From the cell containing the given text, extract its center point as [x, y] coordinate. 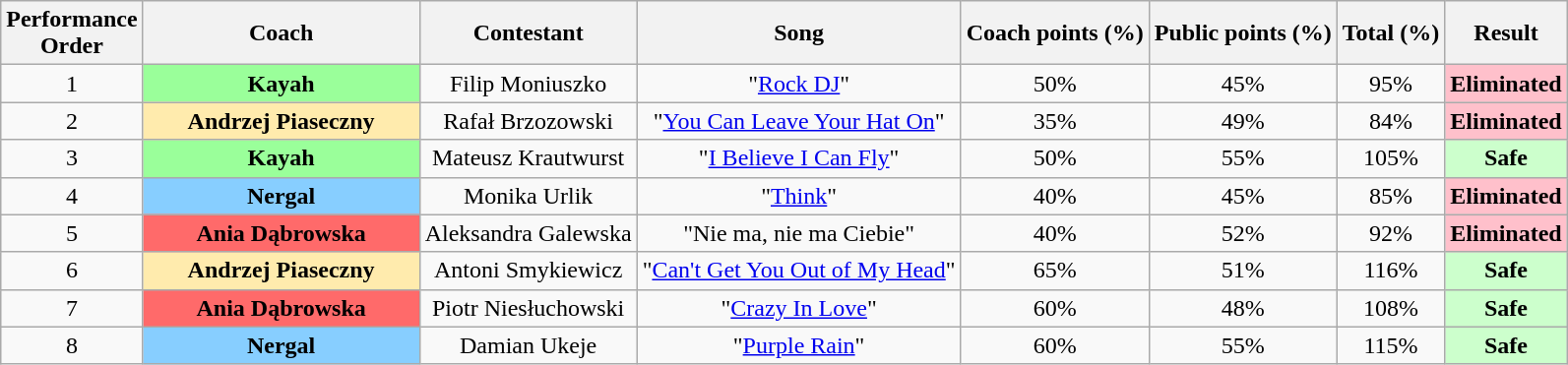
Filip Moniuszko [528, 84]
84% [1391, 121]
Contestant [528, 33]
115% [1391, 345]
"Nie ma, nie ma Ciebie" [799, 233]
116% [1391, 271]
6 [72, 271]
35% [1055, 121]
Public points (%) [1242, 33]
Coach [282, 33]
49% [1242, 121]
Monika Urlik [528, 196]
Antoni Smykiewicz [528, 271]
7 [72, 308]
65% [1055, 271]
Rafał Brzozowski [528, 121]
1 [72, 84]
Aleksandra Galewska [528, 233]
8 [72, 345]
"Purple Rain" [799, 345]
"I Believe I Can Fly" [799, 158]
2 [72, 121]
Mateusz Krautwurst [528, 158]
Performance Order [72, 33]
Piotr Niesłuchowski [528, 308]
95% [1391, 84]
Total (%) [1391, 33]
Song [799, 33]
48% [1242, 308]
Result [1506, 33]
"Think" [799, 196]
105% [1391, 158]
"You Can Leave Your Hat On" [799, 121]
Damian Ukeje [528, 345]
52% [1242, 233]
"Crazy In Love" [799, 308]
5 [72, 233]
3 [72, 158]
85% [1391, 196]
51% [1242, 271]
4 [72, 196]
"Rock DJ" [799, 84]
92% [1391, 233]
"Can't Get You Out of My Head" [799, 271]
Coach points (%) [1055, 33]
108% [1391, 308]
